Identify which cell holds the provided text, then report its [x, y] central coordinate. 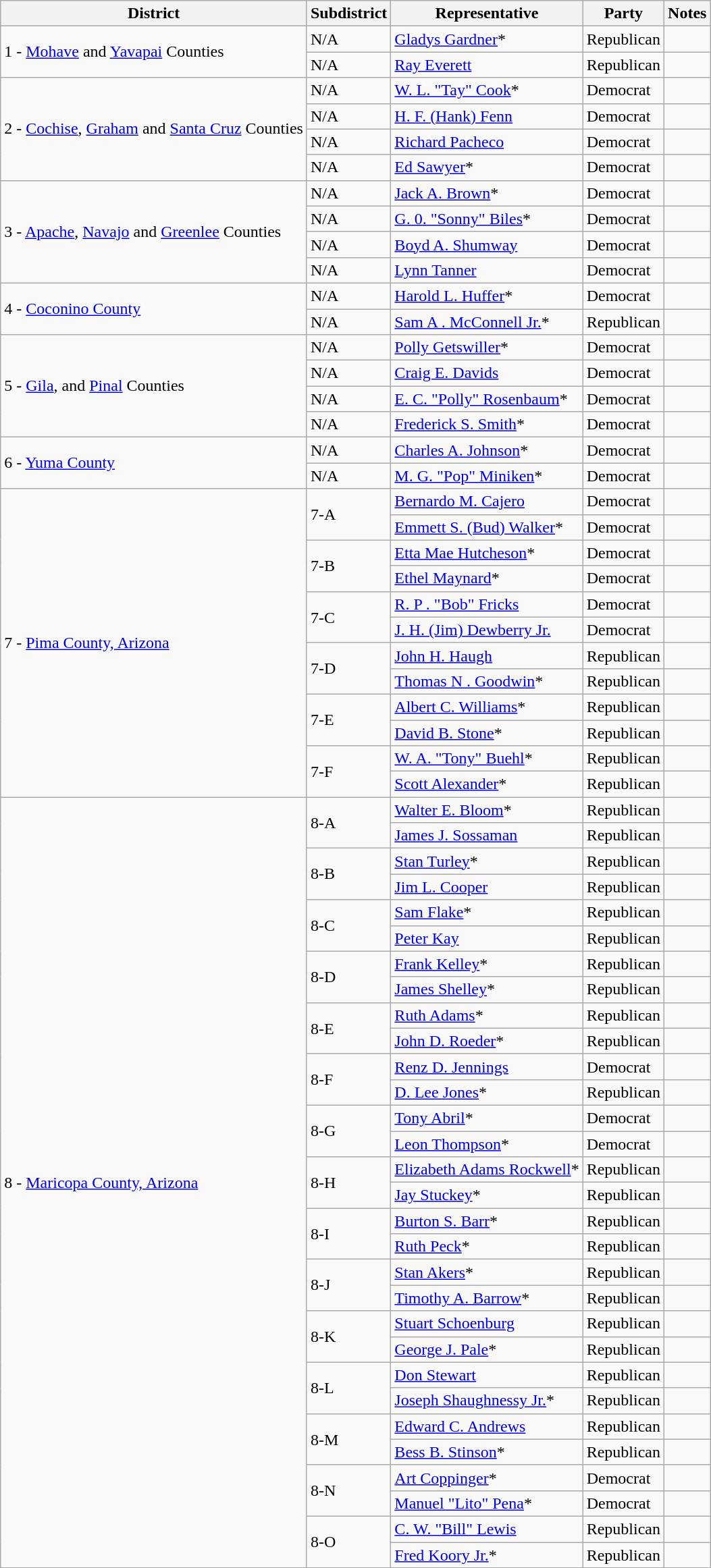
Ed Sawyer* [487, 167]
J. H. (Jim) Dewberry Jr. [487, 630]
D. Lee Jones* [487, 1092]
R. P . "Bob" Fricks [487, 604]
Harold L. Huffer* [487, 296]
Renz D. Jennings [487, 1066]
4 - Coconino County [154, 308]
Sam A . McConnell Jr.* [487, 322]
Jay Stuckey* [487, 1195]
8-C [348, 925]
Stan Akers* [487, 1272]
Art Coppinger* [487, 1478]
Tony Abril* [487, 1118]
G. 0. "Sonny" Biles* [487, 219]
7-A [348, 514]
Ruth Adams* [487, 1015]
8-L [348, 1388]
Stan Turley* [487, 861]
E. C. "Polly" Rosenbaum* [487, 399]
Etta Mae Hutcheson* [487, 553]
Fred Koory Jr.* [487, 1555]
Leon Thompson* [487, 1144]
6 - Yuma County [154, 463]
8 - Maricopa County, Arizona [154, 1183]
District [154, 13]
3 - Apache, Navajo and Greenlee Counties [154, 232]
8-K [348, 1336]
Peter Kay [487, 938]
Jack A. Brown* [487, 193]
8-O [348, 1542]
Albert C. Williams* [487, 707]
8-M [348, 1439]
Ray Everett [487, 65]
Richard Pacheco [487, 142]
John D. Roeder* [487, 1041]
Burton S. Barr* [487, 1221]
7-C [348, 617]
8-N [348, 1490]
8-I [348, 1234]
Charles A. Johnson* [487, 450]
Manuel "Lito" Pena* [487, 1503]
7-D [348, 668]
John H. Haugh [487, 655]
1 - Mohave and Yavapai Counties [154, 52]
Representative [487, 13]
Scott Alexander* [487, 784]
Stuart Schoenburg [487, 1324]
Frank Kelley* [487, 964]
Edward C. Andrews [487, 1426]
Subdistrict [348, 13]
Jim L. Cooper [487, 887]
George J. Pale* [487, 1349]
7-B [348, 566]
Party [623, 13]
Frederick S. Smith* [487, 425]
James J. Sossaman [487, 836]
8-F [348, 1079]
Craig E. Davids [487, 373]
Ethel Maynard* [487, 578]
8-E [348, 1028]
7 - Pima County, Arizona [154, 643]
Walter E. Bloom* [487, 810]
H. F. (Hank) Fenn [487, 116]
James Shelley* [487, 990]
Bess B. Stinson* [487, 1452]
2 - Cochise, Graham and Santa Cruz Counties [154, 129]
Don Stewart [487, 1375]
W. L. "Tay" Cook* [487, 90]
Polly Getswiller* [487, 348]
Boyd A. Shumway [487, 244]
7-F [348, 772]
Elizabeth Adams Rockwell* [487, 1170]
8-H [348, 1183]
8-J [348, 1285]
Thomas N . Goodwin* [487, 681]
8-G [348, 1131]
Sam Flake* [487, 913]
Gladys Gardner* [487, 39]
C. W. "Bill" Lewis [487, 1529]
8-A [348, 823]
Notes [687, 13]
M. G. "Pop" Miniken* [487, 476]
Timothy A. Barrow* [487, 1298]
Joseph Shaughnessy Jr.* [487, 1401]
8-D [348, 977]
8-B [348, 874]
7-E [348, 720]
W. A. "Tony" Buehl* [487, 759]
David B. Stone* [487, 732]
Ruth Peck* [487, 1247]
Bernardo M. Cajero [487, 502]
5 - Gila, and Pinal Counties [154, 386]
Lynn Tanner [487, 270]
Emmett S. (Bud) Walker* [487, 527]
